From the cell containing the given text, extract its center point as (X, Y) coordinate. 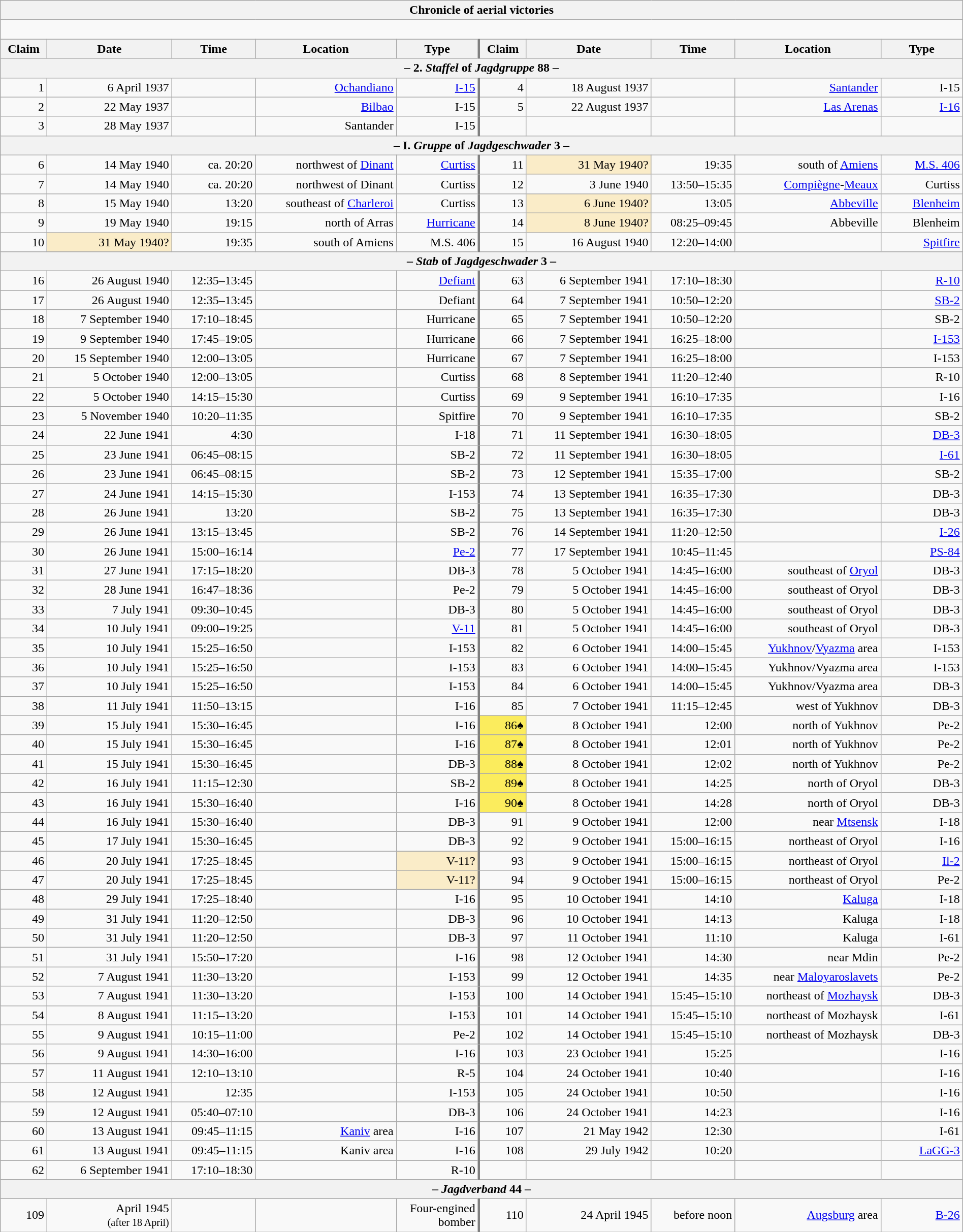
16 (24, 281)
108 (503, 1150)
51 (24, 957)
– 2. Staffel of Jagdgruppe 88 – (482, 68)
12:20–14:00 (693, 242)
16:47–18:36 (213, 590)
13:15–13:45 (213, 532)
94 (503, 880)
09:00–19:25 (213, 629)
14:35 (693, 977)
29 July 1941 (109, 899)
28 June 1941 (109, 590)
46 (24, 861)
14:25 (693, 783)
5 (503, 107)
57 (24, 1073)
15:50–17:20 (213, 957)
11:15–13:20 (213, 1015)
106 (503, 1112)
60 (24, 1131)
99 (503, 977)
17 September 1941 (589, 551)
61 (24, 1150)
104 (503, 1073)
09:30–10:45 (213, 609)
22 May 1937 (109, 107)
72 (503, 455)
28 May 1937 (109, 126)
90♠ (503, 802)
3 June 1940 (589, 184)
53 (24, 996)
north of Arras (326, 222)
near Mdin (808, 957)
76 (503, 532)
88♠ (503, 764)
PS-84 (921, 551)
8 August 1941 (109, 1015)
80 (503, 609)
67 (503, 358)
36 (24, 667)
47 (24, 880)
98 (503, 957)
77 (503, 551)
14:28 (693, 802)
17:15–18:20 (213, 571)
14 (503, 222)
14:30–16:00 (213, 1054)
12:10–13:10 (213, 1073)
105 (503, 1092)
11:15–12:45 (693, 706)
30 (24, 551)
6 April 1937 (109, 87)
20 (24, 358)
5 November 1940 (109, 416)
17:45–19:05 (213, 339)
R-5 (438, 1073)
21 May 1942 (589, 1131)
12:35 (213, 1092)
22 June 1941 (109, 435)
Four-engined bomber (438, 1216)
– Jagdverband 44 – (482, 1189)
100 (503, 996)
15 May 1940 (109, 203)
89♠ (503, 783)
23 October 1941 (589, 1054)
near Maloyaroslavets (808, 977)
24 (24, 435)
08:25–09:45 (693, 222)
107 (503, 1131)
19:15 (213, 222)
45 (24, 841)
40 (24, 744)
21 (24, 377)
23 (24, 416)
22 August 1937 (589, 107)
14:23 (693, 1112)
B-26 (921, 1216)
25 (24, 455)
12 September 1941 (589, 474)
85 (503, 706)
27 (24, 493)
62 (24, 1170)
58 (24, 1092)
12 (503, 184)
64 (503, 300)
I-26 (921, 532)
95 (503, 899)
17:25–18:40 (213, 899)
9 (24, 222)
14:13 (693, 919)
10:20 (693, 1150)
70 (503, 416)
17 July 1941 (109, 841)
17 (24, 300)
35 (24, 648)
71 (503, 435)
8 (24, 203)
11:20–12:40 (693, 377)
26 (24, 474)
4 (503, 87)
39 (24, 725)
16 August 1940 (589, 242)
78 (503, 571)
11 October 1941 (589, 938)
LaGG-3 (921, 1150)
7 (24, 184)
73 (503, 474)
87♠ (503, 744)
14 September 1941 (589, 532)
8 June 1940? (589, 222)
12:01 (693, 744)
7 July 1941 (109, 609)
11:10 (693, 938)
59 (24, 1112)
6 June 1940? (589, 203)
7 October 1941 (589, 706)
75 (503, 512)
29 July 1942 (589, 1150)
74 (503, 493)
63 (503, 281)
48 (24, 899)
24 June 1941 (109, 493)
55 (24, 1034)
91 (503, 822)
69 (503, 397)
2 (24, 107)
110 (503, 1216)
22 (24, 397)
19 May 1940 (109, 222)
43 (24, 802)
32 (24, 590)
V-11 (438, 629)
10:40 (693, 1073)
– Stab of Jagdgeschwader 3 – (482, 262)
4:30 (213, 435)
86♠ (503, 725)
Las Arenas (808, 107)
7 September 1940 (109, 319)
11 August 1941 (109, 1073)
31 (24, 571)
14:10 (693, 899)
8 September 1941 (589, 377)
29 (24, 532)
92 (503, 841)
19 (24, 339)
27 June 1941 (109, 571)
13:05 (693, 203)
Augsburg area (808, 1216)
15 September 1940 (109, 358)
1 (24, 87)
10:45–11:45 (693, 551)
11 (503, 165)
west of Yukhnov (808, 706)
93 (503, 861)
Bilbao (326, 107)
50 (24, 938)
97 (503, 938)
17:10–18:45 (213, 319)
15:00–16:14 (213, 551)
15:35–17:00 (693, 474)
96 (503, 919)
52 (24, 977)
– I. Gruppe of Jagdgeschwader 3 – (482, 145)
Compiègne-Meaux (808, 184)
10 (24, 242)
15 (503, 242)
56 (24, 1054)
28 (24, 512)
18 August 1937 (589, 87)
10:20–11:35 (213, 416)
102 (503, 1034)
12:02 (693, 764)
79 (503, 590)
18 (24, 319)
10:15–11:00 (213, 1034)
Ochandiano (326, 87)
54 (24, 1015)
44 (24, 822)
49 (24, 919)
13:50–15:35 (693, 184)
83 (503, 667)
3 (24, 126)
Il-2 (921, 861)
65 (503, 319)
11:50–13:15 (213, 706)
10:50 (693, 1092)
southeast of Charleroi (326, 203)
6 (24, 165)
34 (24, 629)
near Mtsensk (808, 822)
11:15–12:30 (213, 783)
109 (24, 1216)
84 (503, 687)
15:25 (693, 1054)
41 (24, 764)
April 1945(after 18 April) (109, 1216)
11 July 1941 (109, 706)
24 April 1945 (589, 1216)
12:30 (693, 1131)
38 (24, 706)
103 (503, 1054)
37 (24, 687)
101 (503, 1015)
14:30 (693, 957)
Chronicle of aerial victories (482, 10)
66 (503, 339)
before noon (693, 1216)
9 September 1940 (109, 339)
05:40–07:10 (213, 1112)
13 (503, 203)
68 (503, 377)
42 (24, 783)
33 (24, 609)
82 (503, 648)
81 (503, 629)
